Extract the [X, Y] coordinate from the center of the cell holding the provided text.  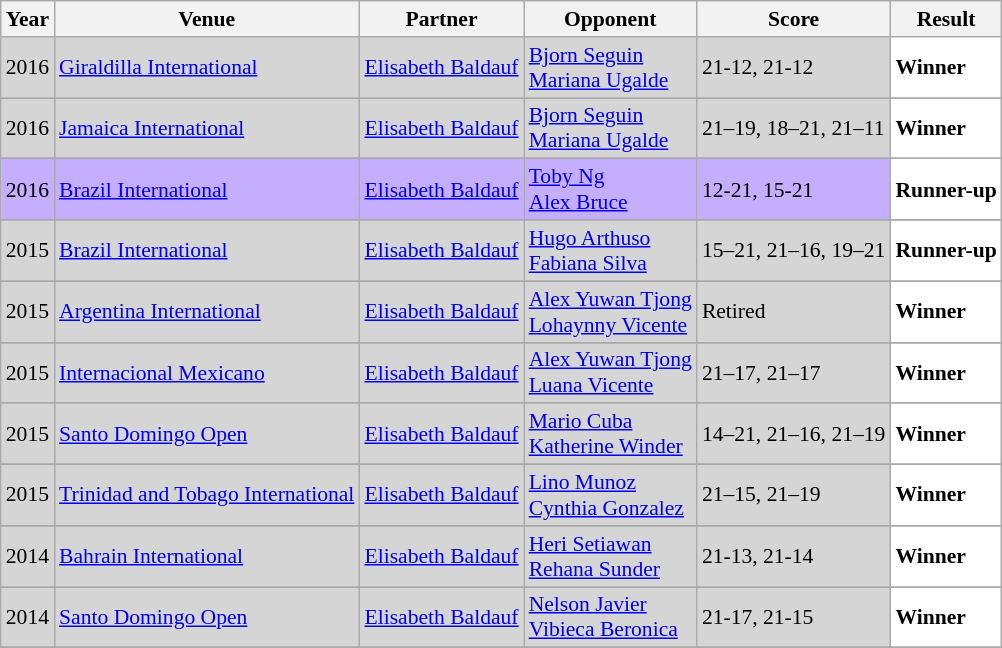
14–21, 21–16, 21–19 [794, 434]
Nelson Javier Vibieca Beronica [610, 618]
Internacional Mexicano [206, 372]
21-13, 21-14 [794, 556]
Toby Ng Alex Bruce [610, 190]
Alex Yuwan Tjong Luana Vicente [610, 372]
21-17, 21-15 [794, 618]
Score [794, 19]
12-21, 15-21 [794, 190]
Trinidad and Tobago International [206, 496]
Jamaica International [206, 128]
Result [946, 19]
Lino Munoz Cynthia Gonzalez [610, 496]
Year [28, 19]
Alex Yuwan Tjong Lohaynny Vicente [610, 312]
Mario Cuba Katherine Winder [610, 434]
Retired [794, 312]
21–17, 21–17 [794, 372]
21–19, 18–21, 21–11 [794, 128]
Bahrain International [206, 556]
Heri Setiawan Rehana Sunder [610, 556]
Partner [441, 19]
Giraldilla International [206, 68]
Hugo Arthuso Fabiana Silva [610, 250]
21–15, 21–19 [794, 496]
Opponent [610, 19]
15–21, 21–16, 19–21 [794, 250]
21-12, 21-12 [794, 68]
Venue [206, 19]
Argentina International [206, 312]
